Return the [x, y] coordinate for the center point of the cell that contains the specified text.  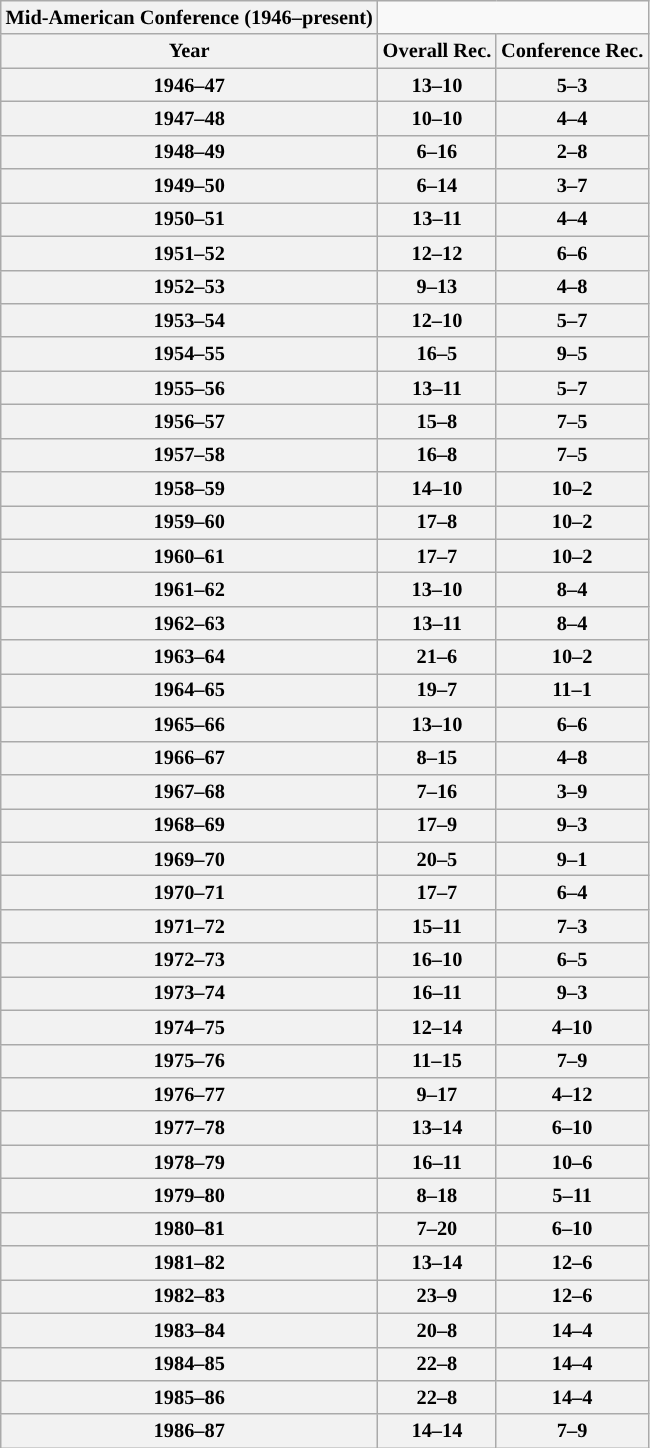
1958–59 [190, 489]
20–8 [437, 1330]
9–1 [572, 859]
1978–79 [190, 1162]
1948–49 [190, 152]
1975–76 [190, 1061]
1957–58 [190, 455]
6–5 [572, 960]
1969–70 [190, 859]
1974–75 [190, 1027]
21–6 [437, 657]
8–18 [437, 1195]
1955–56 [190, 388]
12–14 [437, 1027]
7–16 [437, 791]
19–7 [437, 690]
1956–57 [190, 421]
1947–48 [190, 118]
15–8 [437, 421]
12–10 [437, 320]
1980–81 [190, 1229]
1981–82 [190, 1263]
10–10 [437, 118]
1982–83 [190, 1296]
1976–77 [190, 1094]
16–10 [437, 960]
3–9 [572, 791]
3–7 [572, 186]
1964–65 [190, 690]
16–5 [437, 354]
1968–69 [190, 825]
15–11 [437, 926]
6–16 [437, 152]
1967–68 [190, 791]
4–10 [572, 1027]
5–3 [572, 85]
7–20 [437, 1229]
1963–64 [190, 657]
5–11 [572, 1195]
14–10 [437, 489]
1961–62 [190, 589]
1965–66 [190, 724]
Year [190, 51]
1951–52 [190, 253]
1972–73 [190, 960]
1966–67 [190, 758]
17–9 [437, 825]
9–5 [572, 354]
1960–61 [190, 556]
Mid-American Conference (1946–present) [190, 17]
1946–47 [190, 85]
6–14 [437, 186]
1954–55 [190, 354]
1983–84 [190, 1330]
1973–74 [190, 993]
1959–60 [190, 522]
7–3 [572, 926]
9–13 [437, 287]
16–8 [437, 455]
1962–63 [190, 623]
2–8 [572, 152]
1950–51 [190, 219]
17–8 [437, 522]
23–9 [437, 1296]
1953–54 [190, 320]
8–15 [437, 758]
1986–87 [190, 1431]
1984–85 [190, 1364]
Overall Rec. [437, 51]
9–17 [437, 1094]
Conference Rec. [572, 51]
11–1 [572, 690]
6–4 [572, 892]
11–15 [437, 1061]
1985–86 [190, 1397]
1979–80 [190, 1195]
1949–50 [190, 186]
1952–53 [190, 287]
1971–72 [190, 926]
1977–78 [190, 1128]
20–5 [437, 859]
1970–71 [190, 892]
10–6 [572, 1162]
4–12 [572, 1094]
12–12 [437, 253]
14–14 [437, 1431]
